Identify which cell holds the provided text, then report its [x, y] central coordinate. 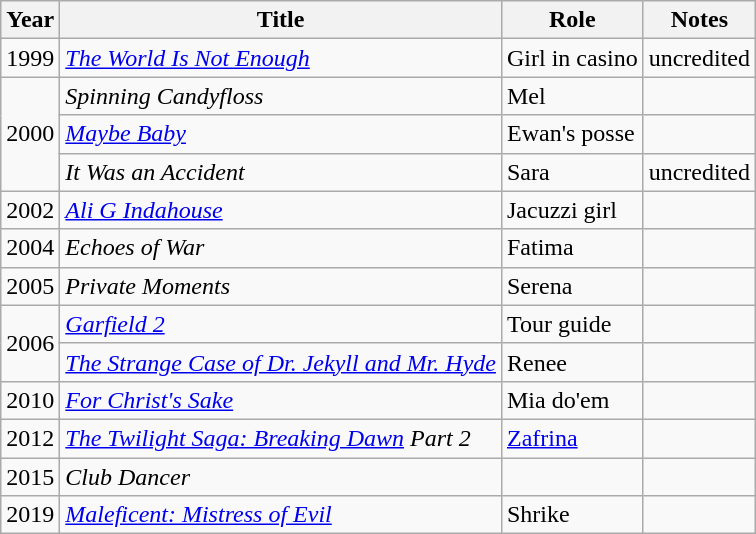
2000 [30, 134]
Tour guide [572, 324]
2012 [30, 438]
2004 [30, 248]
Club Dancer [281, 477]
The World Is Not Enough [281, 58]
2019 [30, 515]
Zafrina [572, 438]
Ewan's posse [572, 134]
2002 [30, 210]
Serena [572, 286]
Girl in casino [572, 58]
Mel [572, 96]
Private Moments [281, 286]
Ali G Indahouse [281, 210]
Mia do'em [572, 400]
The Strange Case of Dr. Jekyll and Mr. Hyde [281, 362]
Shrike [572, 515]
Renee [572, 362]
Fatima [572, 248]
2005 [30, 286]
1999 [30, 58]
Notes [699, 20]
Year [30, 20]
It Was an Accident [281, 172]
Spinning Candyfloss [281, 96]
2006 [30, 343]
Title [281, 20]
For Christ's Sake [281, 400]
Sara [572, 172]
The Twilight Saga: Breaking Dawn Part 2 [281, 438]
Role [572, 20]
Garfield 2 [281, 324]
2015 [30, 477]
Echoes of War [281, 248]
Maleficent: Mistress of Evil [281, 515]
Jacuzzi girl [572, 210]
Maybe Baby [281, 134]
2010 [30, 400]
